Locate the cell with the specified text and output its [X, Y] center coordinate. 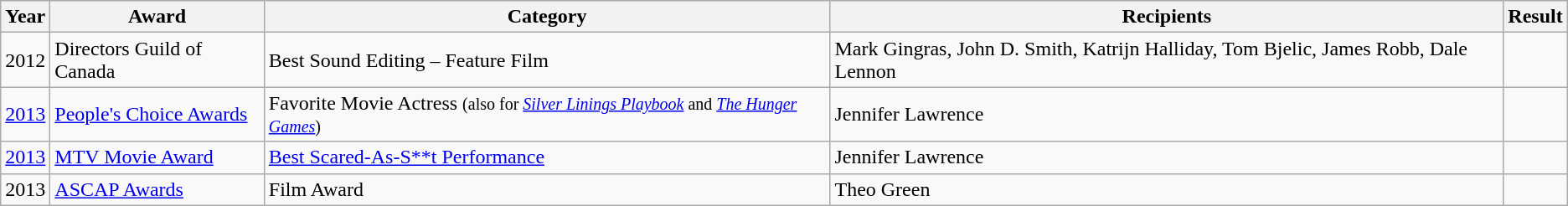
People's Choice Awards [157, 114]
Theo Green [1167, 189]
Award [157, 17]
MTV Movie Award [157, 157]
Result [1535, 17]
Best Scared-As-S**t Performance [547, 157]
Favorite Movie Actress (also for Silver Linings Playbook and The Hunger Games) [547, 114]
Mark Gingras, John D. Smith, Katrijn Halliday, Tom Bjelic, James Robb, Dale Lennon [1167, 60]
Category [547, 17]
ASCAP Awards [157, 189]
Best Sound Editing – Feature Film [547, 60]
Recipients [1167, 17]
Directors Guild of Canada [157, 60]
2012 [25, 60]
Year [25, 17]
Film Award [547, 189]
